Locate the cell with the specified text and output its [X, Y] center coordinate. 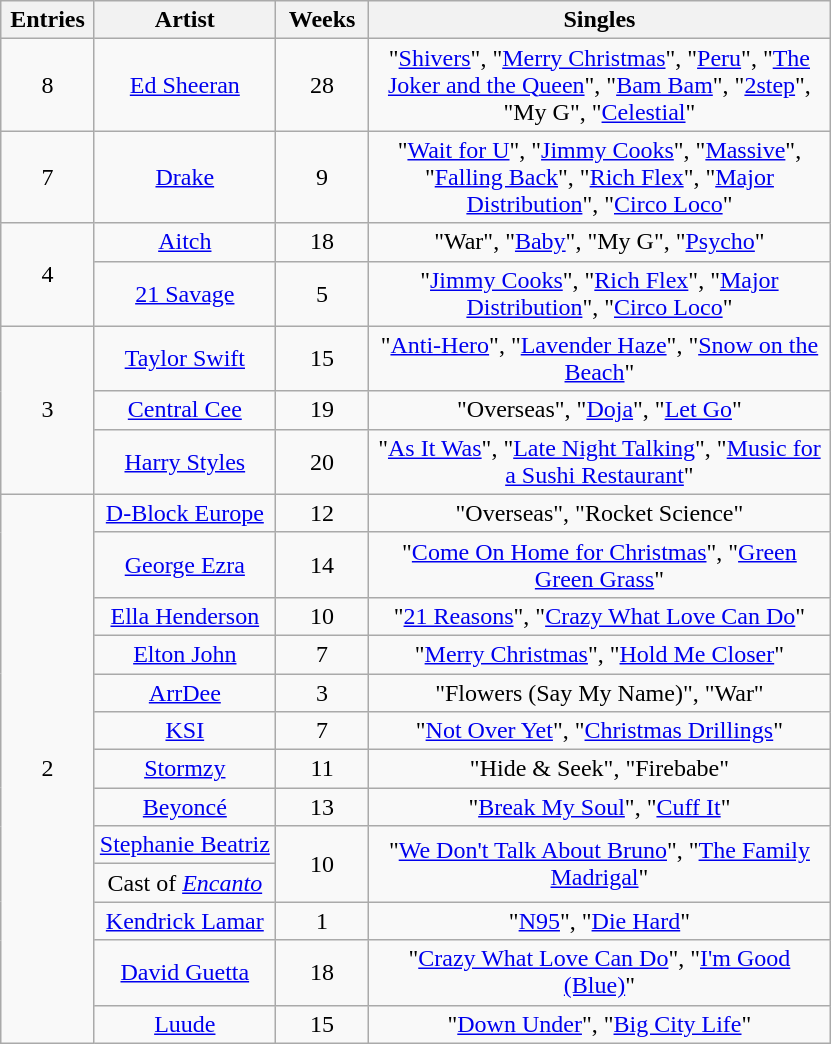
9 [322, 177]
David Guetta [184, 972]
"Overseas", "Doja", "Let Go" [600, 410]
14 [322, 564]
20 [322, 462]
"Merry Christmas", "Hold Me Closer" [600, 654]
Elton John [184, 654]
Ella Henderson [184, 616]
"Jimmy Cooks", "Rich Flex", "Major Distribution", "Circo Loco" [600, 294]
1 [322, 921]
KSI [184, 731]
Harry Styles [184, 462]
4 [48, 274]
"Wait for U", "Jimmy Cooks", "Massive", "Falling Back", "Rich Flex", "Major Distribution", "Circo Loco" [600, 177]
Weeks [322, 20]
Taylor Swift [184, 358]
George Ezra [184, 564]
Aitch [184, 242]
Artist [184, 20]
Drake [184, 177]
"Come On Home for Christmas", "Green Green Grass" [600, 564]
Ed Sheeran [184, 85]
Entries [48, 20]
"War", "Baby", "My G", "Psycho" [600, 242]
13 [322, 807]
2 [48, 768]
Central Cee [184, 410]
"N95", "Die Hard" [600, 921]
Kendrick Lamar [184, 921]
Cast of Encanto [184, 883]
28 [322, 85]
Stephanie Beatriz [184, 845]
5 [322, 294]
21 Savage [184, 294]
"Anti-Hero", "Lavender Haze", "Snow on the Beach" [600, 358]
Beyoncé [184, 807]
"We Don't Talk About Bruno", "The Family Madrigal" [600, 864]
Stormzy [184, 769]
"Overseas", "Rocket Science" [600, 513]
11 [322, 769]
12 [322, 513]
19 [322, 410]
"21 Reasons", "Crazy What Love Can Do" [600, 616]
"Break My Soul", "Cuff It" [600, 807]
D-Block Europe [184, 513]
"Crazy What Love Can Do", "I'm Good (Blue)" [600, 972]
ArrDee [184, 693]
Singles [600, 20]
"Down Under", "Big City Life" [600, 1024]
"Not Over Yet", "Christmas Drillings" [600, 731]
8 [48, 85]
"As It Was", "Late Night Talking", "Music for a Sushi Restaurant" [600, 462]
"Flowers (Say My Name)", "War" [600, 693]
"Hide & Seek", "Firebabe" [600, 769]
"Shivers", "Merry Christmas", "Peru", "The Joker and the Queen", "Bam Bam", "2step", "My G", "Celestial" [600, 85]
Luude [184, 1024]
